Extract the [x, y] coordinate from the center of the cell holding the provided text.  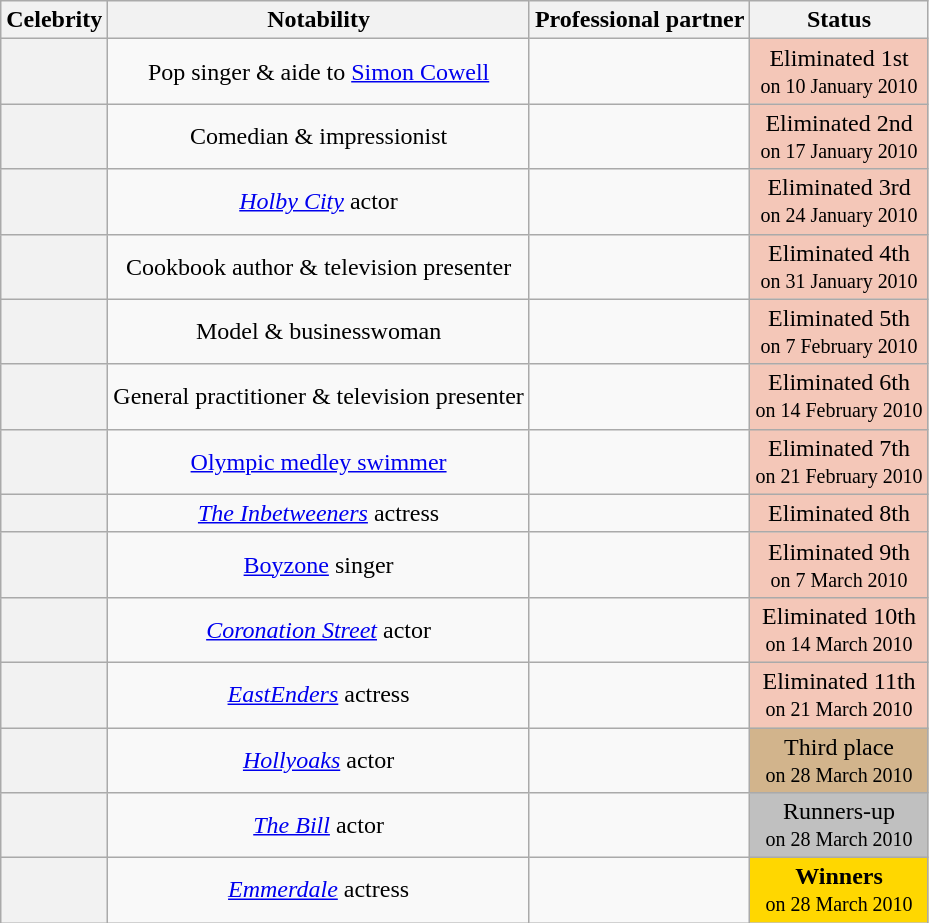
Runners-upon 28 March 2010 [839, 826]
Eliminated 10thon 14 March 2010 [839, 630]
Eliminated 7thon 21 February 2010 [839, 462]
Notability [319, 20]
Eliminated 1ston 10 January 2010 [839, 72]
Eliminated 5thon 7 February 2010 [839, 332]
Pop singer & aide to Simon Cowell [319, 72]
The Bill actor [319, 826]
Celebrity [54, 20]
Eliminated 11thon 21 March 2010 [839, 694]
Emmerdale actress [319, 890]
Olympic medley swimmer [319, 462]
Eliminated 6thon 14 February 2010 [839, 396]
Eliminated 4thon 31 January 2010 [839, 266]
Third placeon 28 March 2010 [839, 760]
Holby City actor [319, 202]
Professional partner [640, 20]
Status [839, 20]
The Inbetweeners actress [319, 513]
Winnerson 28 March 2010 [839, 890]
EastEnders actress [319, 694]
Boyzone singer [319, 564]
Eliminated 3rdon 24 January 2010 [839, 202]
Eliminated 9thon 7 March 2010 [839, 564]
Coronation Street actor [319, 630]
Model & businesswoman [319, 332]
Eliminated 8th [839, 513]
Cookbook author & television presenter [319, 266]
Hollyoaks actor [319, 760]
General practitioner & television presenter [319, 396]
Comedian & impressionist [319, 136]
Eliminated 2ndon 17 January 2010 [839, 136]
